Output the [x, y] coordinate of the center of the cell containing the given text.  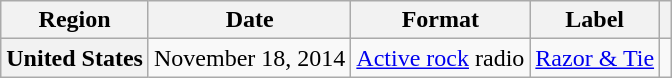
Region [75, 20]
Format [440, 20]
Date [249, 20]
Active rock radio [440, 58]
Razor & Tie [595, 58]
Label [595, 20]
November 18, 2014 [249, 58]
United States [75, 58]
